Return (x, y) of the center of cell containing provided text 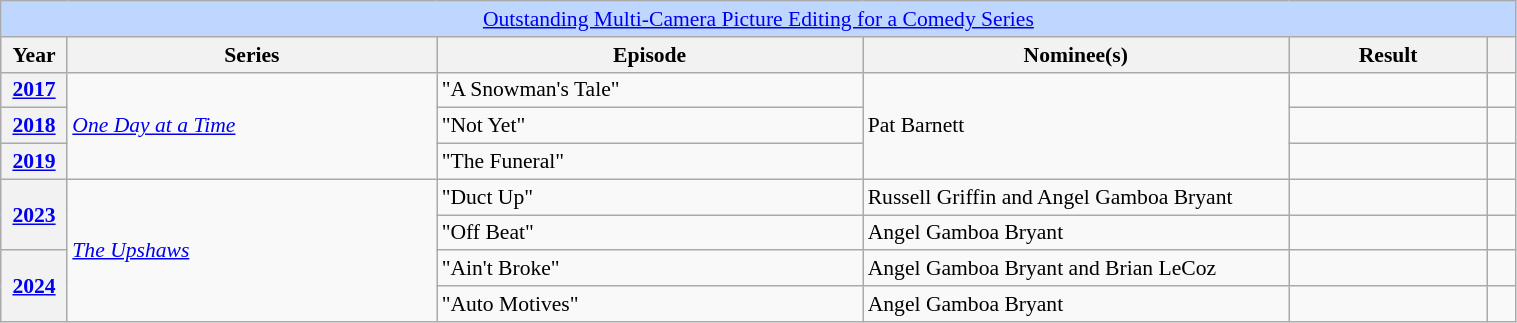
"Auto Motives" (650, 304)
Result (1388, 55)
Pat Barnett (1076, 126)
2017 (34, 90)
"Duct Up" (650, 197)
The Upshaws (252, 250)
"The Funeral" (650, 162)
"Ain't Broke" (650, 269)
One Day at a Time (252, 126)
Nominee(s) (1076, 55)
Russell Griffin and Angel Gamboa Bryant (1076, 197)
2019 (34, 162)
2018 (34, 126)
Angel Gamboa Bryant and Brian LeCoz (1076, 269)
Outstanding Multi-Camera Picture Editing for a Comedy Series (758, 19)
2024 (34, 286)
Series (252, 55)
"A Snowman's Tale" (650, 90)
Episode (650, 55)
"Not Yet" (650, 126)
2023 (34, 214)
Year (34, 55)
"Off Beat" (650, 233)
